Identify which cell holds the provided text, then report its (X, Y) central coordinate. 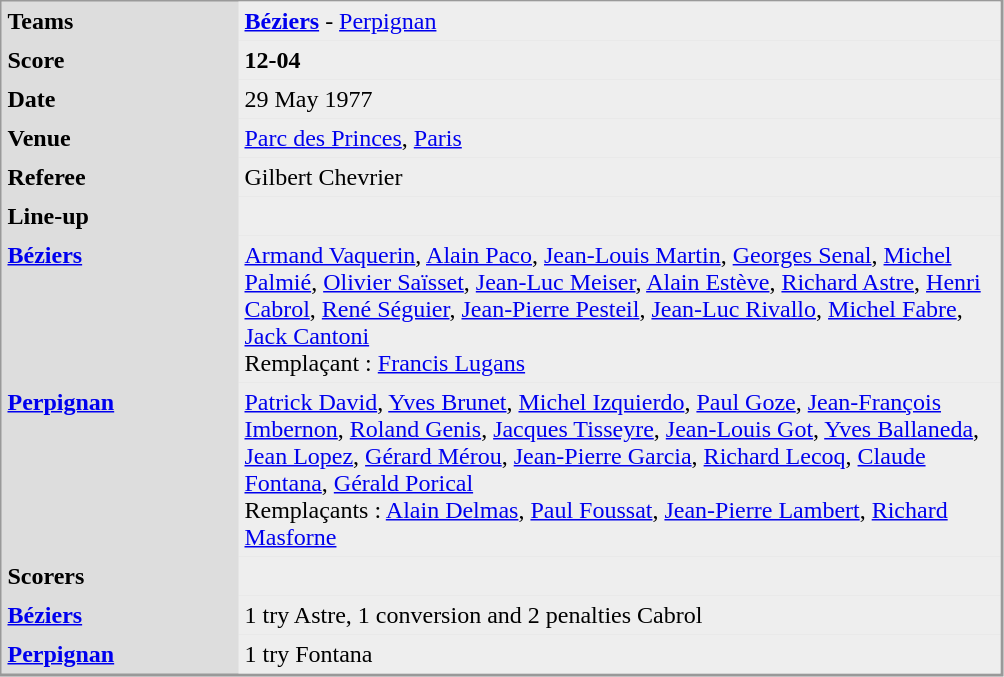
Score (120, 60)
Parc des Princes, Paris (619, 138)
1 try Astre, 1 conversion and 2 penalties Cabrol (619, 616)
Teams (120, 22)
12-04 (619, 60)
Gilbert Chevrier (619, 178)
1 try Fontana (619, 654)
Venue (120, 138)
Line-up (120, 216)
29 May 1977 (619, 100)
Referee (120, 178)
Scorers (120, 576)
Date (120, 100)
Béziers - Perpignan (619, 22)
